Identify which cell holds the provided text, then report its [X, Y] central coordinate. 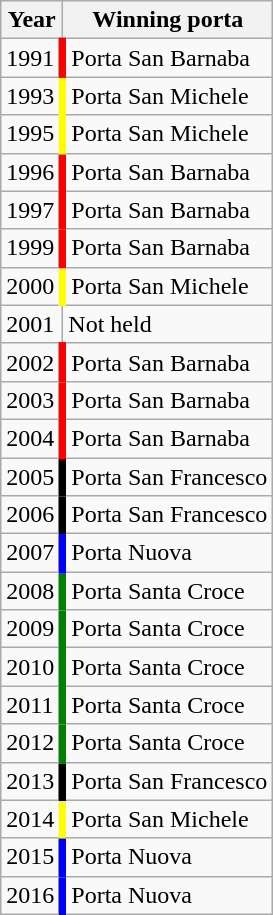
2012 [32, 743]
2013 [32, 781]
1996 [32, 172]
2007 [32, 553]
2002 [32, 362]
Not held [168, 324]
1995 [32, 134]
1999 [32, 248]
Year [32, 20]
1997 [32, 210]
2003 [32, 400]
2001 [32, 324]
2004 [32, 438]
2010 [32, 667]
2000 [32, 286]
2006 [32, 515]
2016 [32, 895]
2015 [32, 857]
2009 [32, 629]
1991 [32, 58]
Winning porta [168, 20]
2005 [32, 477]
2008 [32, 591]
2014 [32, 819]
2011 [32, 705]
1993 [32, 96]
